Extract the [X, Y] coordinate from the center of the cell holding the provided text.  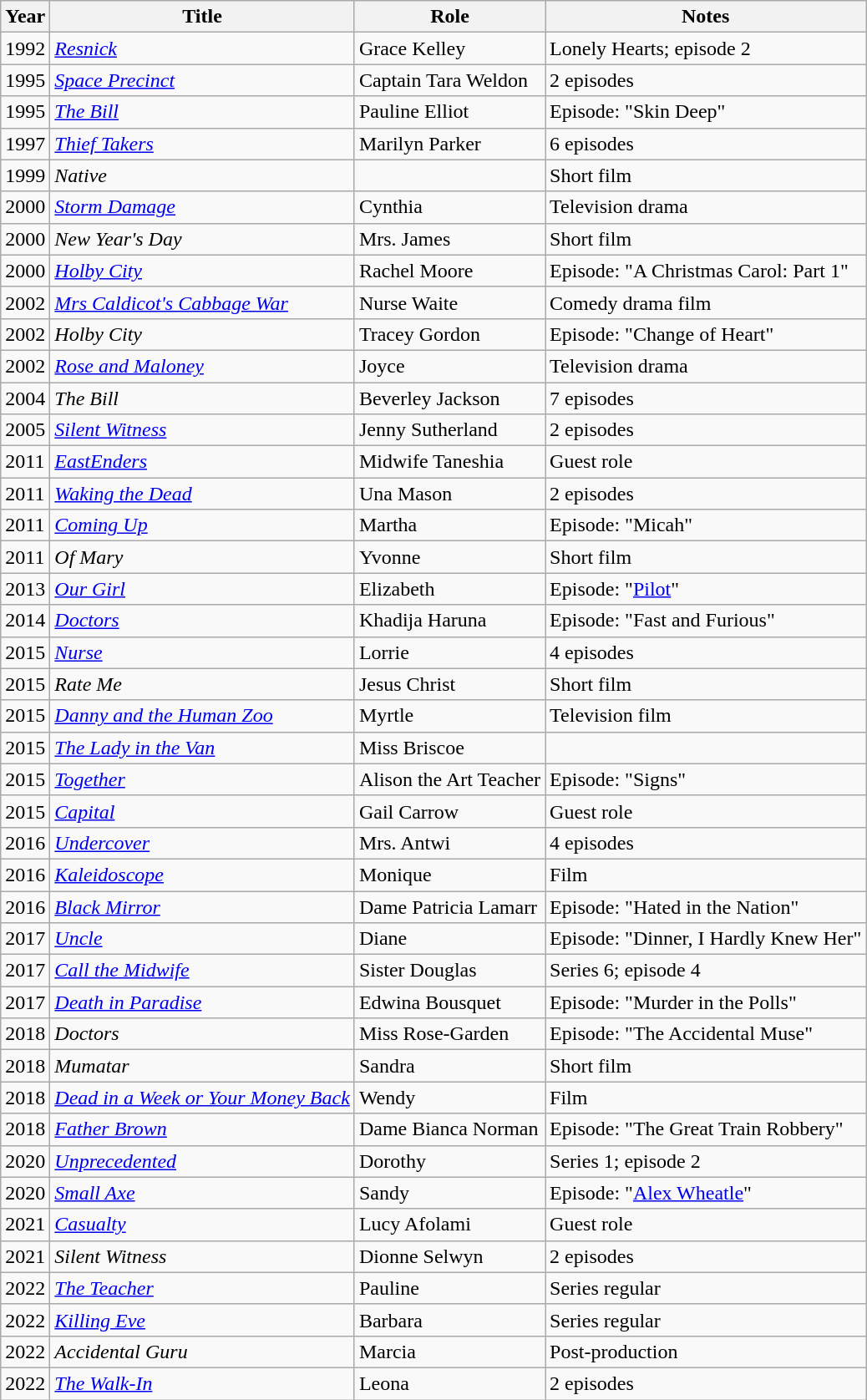
Cynthia [449, 207]
Dead in a Week or Your Money Back [202, 1098]
Episode: "Fast and Furious" [706, 621]
Year [25, 17]
EastEnders [202, 462]
Dorothy [449, 1161]
Mrs. Antwi [449, 843]
2013 [25, 589]
Episode: "Hated in the Nation" [706, 906]
Space Precinct [202, 80]
Waking the Dead [202, 494]
Lorrie [449, 652]
Dame Patricia Lamarr [449, 906]
Myrtle [449, 716]
Mumatar [202, 1066]
Captain Tara Weldon [449, 80]
The Teacher [202, 1288]
Leona [449, 1383]
Dame Bianca Norman [449, 1129]
The Walk-In [202, 1383]
Episode: "Skin Deep" [706, 112]
Mrs. James [449, 239]
Episode: "Signs" [706, 779]
Notes [706, 17]
Pauline Elliot [449, 112]
Gail Carrow [449, 811]
Sandy [449, 1193]
Storm Damage [202, 207]
Joyce [449, 366]
2014 [25, 621]
Call the Midwife [202, 971]
Together [202, 779]
Accidental Guru [202, 1352]
Episode: "Pilot" [706, 589]
Midwife Taneshia [449, 462]
Unprecedented [202, 1161]
Title [202, 17]
Monique [449, 875]
Elizabeth [449, 589]
Of Mary [202, 557]
Series 6; episode 4 [706, 971]
Small Axe [202, 1193]
Martha [449, 525]
Sandra [449, 1066]
Nurse [202, 652]
Pauline [449, 1288]
Episode: "A Christmas Carol: Part 1" [706, 271]
Series 1; episode 2 [706, 1161]
Jesus Christ [449, 684]
6 episodes [706, 144]
Alison the Art Teacher [449, 779]
Casualty [202, 1225]
Edwina Bousquet [449, 1002]
Wendy [449, 1098]
2005 [25, 430]
Resnick [202, 48]
Episode: "The Great Train Robbery" [706, 1129]
Diane [449, 939]
Episode: "Dinner, I Hardly Knew Her" [706, 939]
Death in Paradise [202, 1002]
Grace Kelley [449, 48]
Yvonne [449, 557]
Marilyn Parker [449, 144]
Khadija Haruna [449, 621]
Barbara [449, 1320]
Rate Me [202, 684]
Uncle [202, 939]
1997 [25, 144]
New Year's Day [202, 239]
The Lady in the Van [202, 748]
Beverley Jackson [449, 398]
Comedy drama film [706, 302]
Thief Takers [202, 144]
Miss Rose-Garden [449, 1034]
1992 [25, 48]
Sister Douglas [449, 971]
Lucy Afolami [449, 1225]
Our Girl [202, 589]
2004 [25, 398]
Role [449, 17]
Post-production [706, 1352]
Black Mirror [202, 906]
Undercover [202, 843]
Una Mason [449, 494]
Mrs Caldicot's Cabbage War [202, 302]
Miss Briscoe [449, 748]
Episode: "Alex Wheatle" [706, 1193]
Dionne Selwyn [449, 1256]
Episode: "The Accidental Muse" [706, 1034]
Television film [706, 716]
Tracey Gordon [449, 334]
Jenny Sutherland [449, 430]
Episode: "Change of Heart" [706, 334]
1999 [25, 175]
Killing Eve [202, 1320]
Capital [202, 811]
Danny and the Human Zoo [202, 716]
Coming Up [202, 525]
Episode: "Murder in the Polls" [706, 1002]
7 episodes [706, 398]
Kaleidoscope [202, 875]
Marcia [449, 1352]
Native [202, 175]
Nurse Waite [449, 302]
Lonely Hearts; episode 2 [706, 48]
Father Brown [202, 1129]
Rachel Moore [449, 271]
Episode: "Micah" [706, 525]
Rose and Maloney [202, 366]
